For the text-containing cell, return its midpoint in (X, Y) coordinate format. 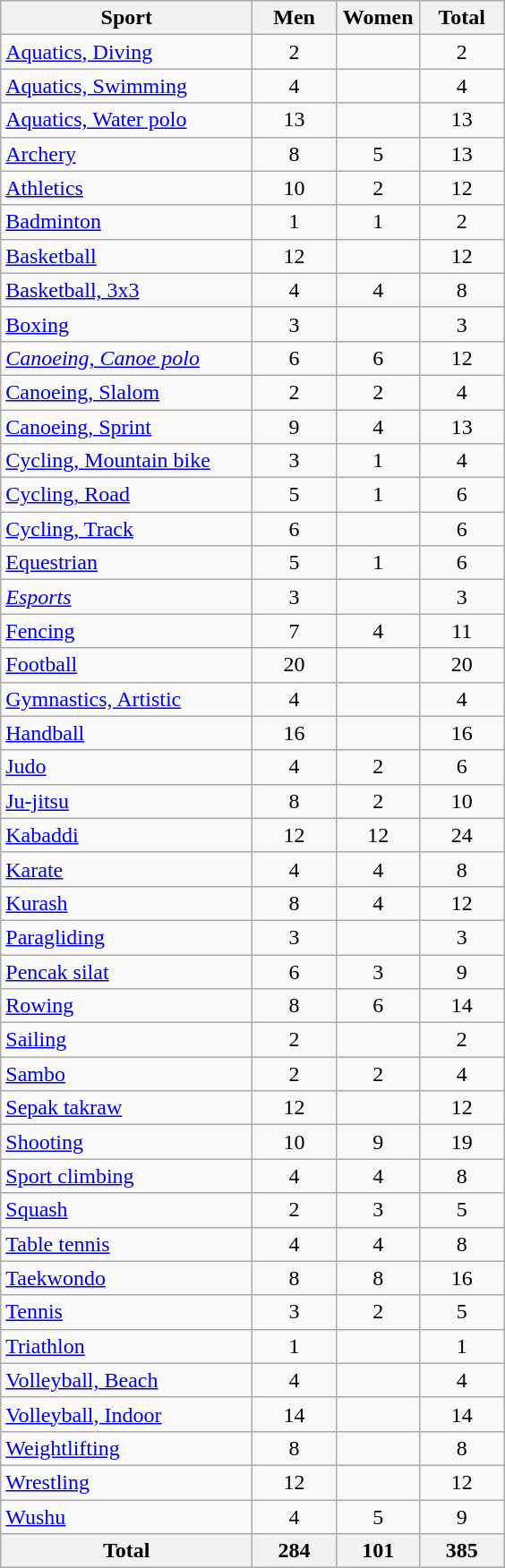
Canoeing, Slalom (127, 392)
Aquatics, Water polo (127, 120)
Sambo (127, 1074)
Karate (127, 869)
Sepak takraw (127, 1108)
Tennis (127, 1312)
Sailing (127, 1040)
Fencing (127, 631)
Kabaddi (127, 835)
Triathlon (127, 1346)
Sport (127, 18)
Basketball, 3x3 (127, 290)
Volleyball, Beach (127, 1380)
284 (295, 1551)
Athletics (127, 188)
Rowing (127, 1006)
Basketball (127, 256)
Cycling, Road (127, 495)
Squash (127, 1210)
7 (295, 631)
Wrestling (127, 1482)
Ju-jitsu (127, 801)
24 (462, 835)
Table tennis (127, 1244)
Sport climbing (127, 1176)
Paragliding (127, 937)
Men (295, 18)
Canoeing, Canoe polo (127, 358)
Football (127, 665)
Canoeing, Sprint (127, 427)
Handball (127, 733)
Aquatics, Swimming (127, 86)
Taekwondo (127, 1278)
Archery (127, 154)
Weightlifting (127, 1448)
Equestrian (127, 563)
101 (378, 1551)
Shooting (127, 1142)
Esports (127, 597)
Cycling, Track (127, 529)
Kurash (127, 903)
Volleyball, Indoor (127, 1414)
Pencak silat (127, 971)
Judo (127, 767)
Women (378, 18)
Badminton (127, 222)
Aquatics, Diving (127, 52)
Cycling, Mountain bike (127, 461)
19 (462, 1142)
385 (462, 1551)
Gymnastics, Artistic (127, 699)
11 (462, 631)
Boxing (127, 324)
Wushu (127, 1517)
